Return the [x, y] coordinate for the center point of the cell that contains the specified text.  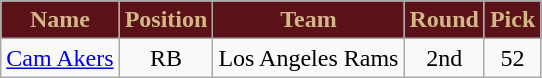
Name [60, 20]
52 [512, 58]
Team [308, 20]
Los Angeles Rams [308, 58]
Pick [512, 20]
RB [166, 58]
2nd [444, 58]
Position [166, 20]
Round [444, 20]
Cam Akers [60, 58]
